Pinpoint the cell where the given text exists, returning its [x, y] midpoint coordinate. 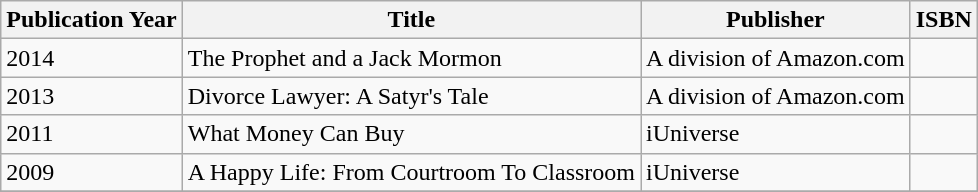
Publisher [775, 20]
Divorce Lawyer: A Satyr's Tale [411, 96]
Publication Year [92, 20]
2009 [92, 172]
2013 [92, 96]
What Money Can Buy [411, 134]
Title [411, 20]
2014 [92, 58]
2011 [92, 134]
The Prophet and a Jack Mormon [411, 58]
ISBN [944, 20]
A Happy Life: From Courtroom To Classroom [411, 172]
